Detect which cell encompasses the target text, then output its (x, y) center coordinate. 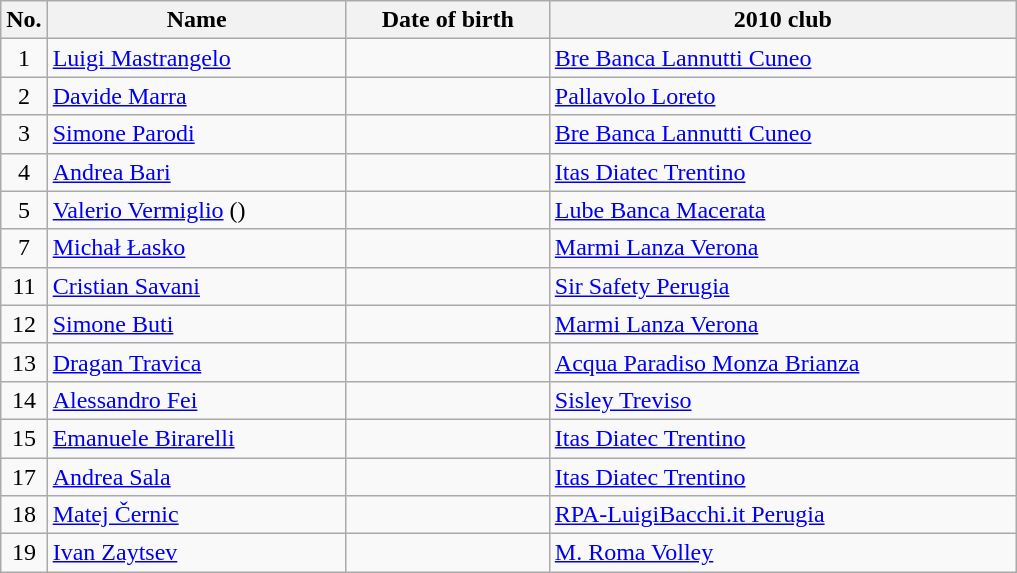
Sisley Treviso (782, 400)
Luigi Mastrangelo (196, 58)
Name (196, 20)
Simone Buti (196, 324)
Alessandro Fei (196, 400)
Lube Banca Macerata (782, 210)
19 (24, 553)
Andrea Bari (196, 172)
7 (24, 248)
Andrea Sala (196, 477)
Davide Marra (196, 96)
Michał Łasko (196, 248)
Dragan Travica (196, 362)
Pallavolo Loreto (782, 96)
Ivan Zaytsev (196, 553)
3 (24, 134)
18 (24, 515)
17 (24, 477)
11 (24, 286)
No. (24, 20)
15 (24, 438)
Simone Parodi (196, 134)
4 (24, 172)
Valerio Vermiglio () (196, 210)
14 (24, 400)
Acqua Paradiso Monza Brianza (782, 362)
Emanuele Birarelli (196, 438)
Matej Černic (196, 515)
M. Roma Volley (782, 553)
1 (24, 58)
13 (24, 362)
5 (24, 210)
2 (24, 96)
12 (24, 324)
Date of birth (448, 20)
Sir Safety Perugia (782, 286)
2010 club (782, 20)
RPA-LuigiBacchi.it Perugia (782, 515)
Cristian Savani (196, 286)
